Return [x, y] of the center of cell containing provided text 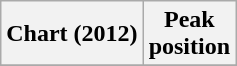
Chart (2012) [72, 34]
Peakposition [189, 34]
